Capture the cell that displays the provided text and extract its (X, Y) central coordinate. 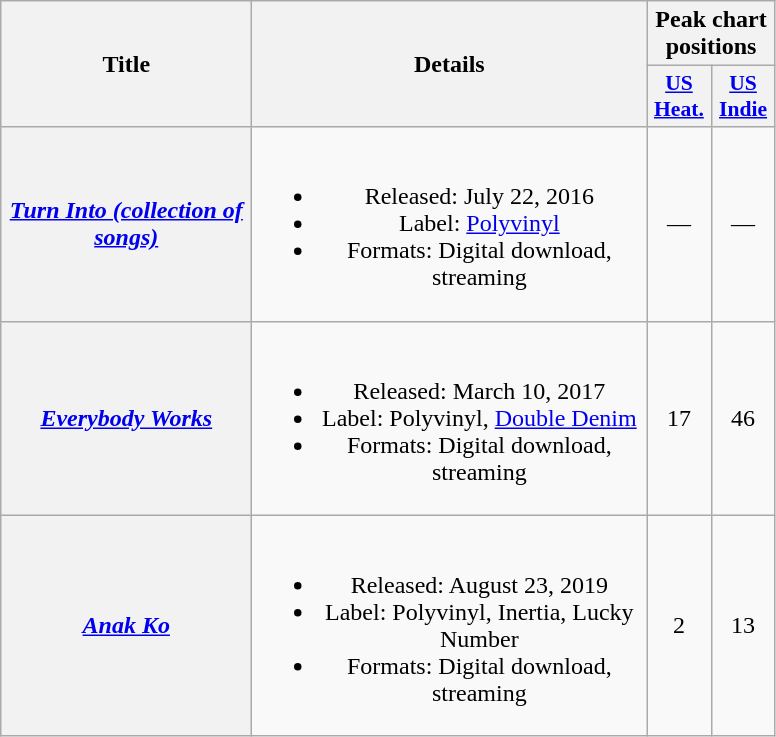
Released: March 10, 2017Label: Polyvinyl, Double DenimFormats: Digital download, streaming (450, 418)
2 (679, 626)
Anak Ko (126, 626)
USHeat. (679, 96)
17 (679, 418)
Released: August 23, 2019Label: Polyvinyl, Inertia, Lucky NumberFormats: Digital download, streaming (450, 626)
Peak chart positions (711, 34)
USIndie (743, 96)
Everybody Works (126, 418)
Details (450, 64)
46 (743, 418)
Released: July 22, 2016Label: PolyvinylFormats: Digital download, streaming (450, 224)
Title (126, 64)
13 (743, 626)
Turn Into (collection of songs) (126, 224)
